Search for the cell housing the specified text and yield its (x, y) center coordinate. 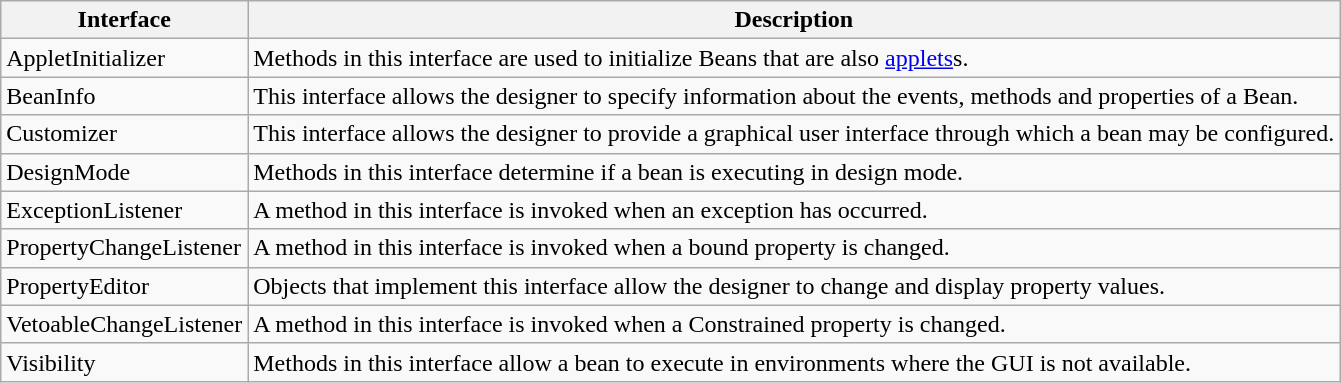
AppletInitializer (124, 58)
Customizer (124, 134)
This interface allows the designer to specify information about the events, methods and properties of a Bean. (794, 96)
ExceptionListener (124, 210)
PropertyEditor (124, 286)
Interface (124, 20)
This interface allows the designer to provide a graphical user interface through which a bean may be configured. (794, 134)
Objects that implement this interface allow the designer to change and display property values. (794, 286)
BeanInfo (124, 96)
A method in this interface is invoked when a bound property is changed. (794, 248)
Visibility (124, 362)
DesignMode (124, 172)
Methods in this interface determine if a bean is executing in design mode. (794, 172)
Methods in this interface are used to initialize Beans that are also appletss. (794, 58)
A method in this interface is invoked when a Constrained property is changed. (794, 324)
Methods in this interface allow a bean to execute in environments where the GUI is not available. (794, 362)
VetoableChangeListener (124, 324)
Description (794, 20)
A method in this interface is invoked when an exception has occurred. (794, 210)
PropertyChangeListener (124, 248)
